Scan for the cell matching the given text and deliver its [X, Y] coordinate at center. 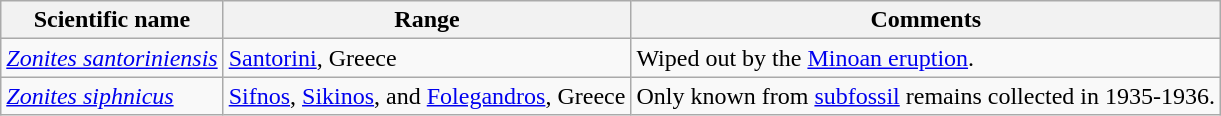
Wiped out by the Minoan eruption. [926, 58]
Santorini, Greece [427, 58]
Comments [926, 20]
Zonites santoriniensis [112, 58]
Sifnos, Sikinos, and Folegandros, Greece [427, 96]
Only known from subfossil remains collected in 1935-1936. [926, 96]
Range [427, 20]
Scientific name [112, 20]
Zonites siphnicus [112, 96]
